Determine the (X, Y) coordinate at the center of the cell enclosing the given text.  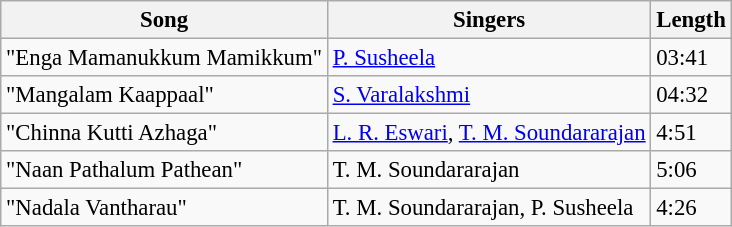
Length (691, 20)
04:32 (691, 95)
S. Varalakshmi (489, 95)
T. M. Soundararajan, P. Susheela (489, 208)
"Chinna Kutti Azhaga" (164, 133)
"Mangalam Kaappaal" (164, 95)
"Enga Mamanukkum Mamikkum" (164, 58)
L. R. Eswari, T. M. Soundararajan (489, 133)
4:51 (691, 133)
03:41 (691, 58)
5:06 (691, 170)
Singers (489, 20)
4:26 (691, 208)
Song (164, 20)
T. M. Soundararajan (489, 170)
P. Susheela (489, 58)
"Nadala Vantharau" (164, 208)
"Naan Pathalum Pathean" (164, 170)
